From the cell containing the given text, extract its center point as (X, Y) coordinate. 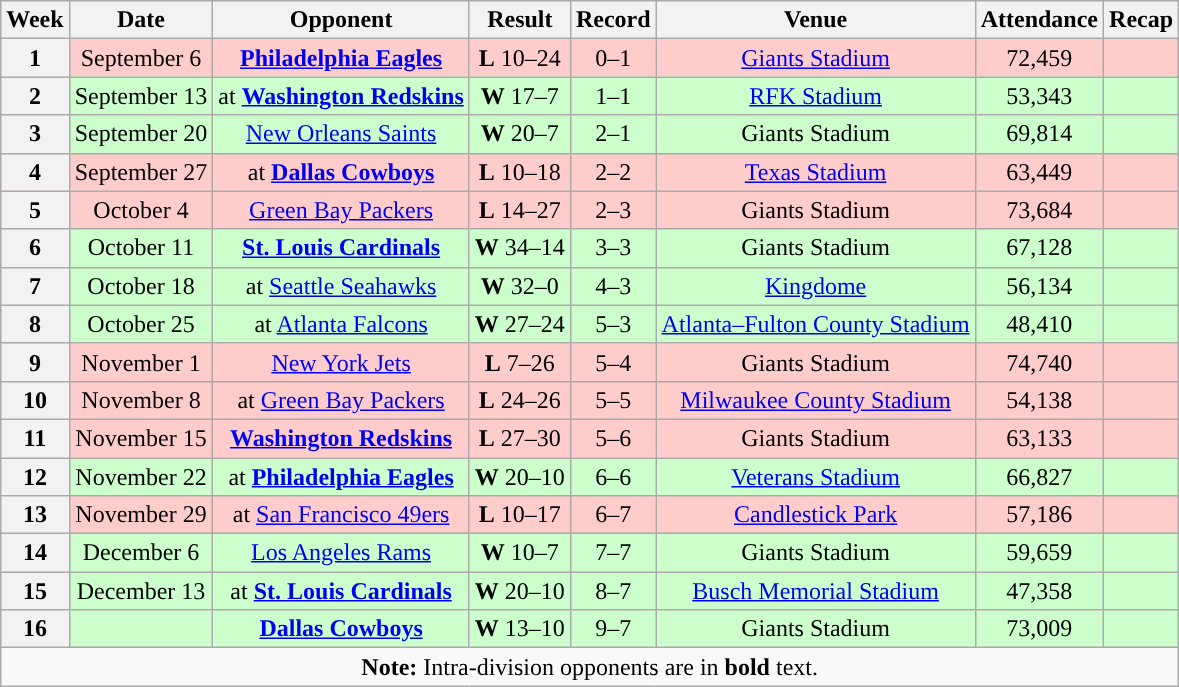
57,186 (1039, 515)
48,410 (1039, 324)
at Washington Redskins (341, 96)
Texas Stadium (816, 172)
Week (35, 20)
W 32–0 (520, 286)
5 (35, 210)
14 (35, 553)
W 27–24 (520, 324)
October 18 (141, 286)
November 8 (141, 400)
L 10–17 (520, 515)
New Orleans Saints (341, 134)
Atlanta–Fulton County Stadium (816, 324)
73,009 (1039, 629)
W 10–7 (520, 553)
Opponent (341, 20)
L 27–30 (520, 438)
Note: Intra-division opponents are in bold text. (590, 667)
2–3 (613, 210)
59,659 (1039, 553)
6–6 (613, 477)
November 1 (141, 362)
October 25 (141, 324)
September 6 (141, 58)
W 34–14 (520, 248)
Philadelphia Eagles (341, 58)
October 4 (141, 210)
5–5 (613, 400)
Dallas Cowboys (341, 629)
8 (35, 324)
2–2 (613, 172)
L 10–18 (520, 172)
Venue (816, 20)
67,128 (1039, 248)
6–7 (613, 515)
0–1 (613, 58)
at Green Bay Packers (341, 400)
6 (35, 248)
4 (35, 172)
December 13 (141, 591)
2 (35, 96)
November 22 (141, 477)
3–3 (613, 248)
11 (35, 438)
Milwaukee County Stadium (816, 400)
Record (613, 20)
16 (35, 629)
Recap (1142, 20)
9–7 (613, 629)
73,684 (1039, 210)
November 29 (141, 515)
Green Bay Packers (341, 210)
Los Angeles Rams (341, 553)
at Seattle Seahawks (341, 286)
2–1 (613, 134)
L 10–24 (520, 58)
at Philadelphia Eagles (341, 477)
September 27 (141, 172)
47,358 (1039, 591)
St. Louis Cardinals (341, 248)
12 (35, 477)
RFK Stadium (816, 96)
53,343 (1039, 96)
1 (35, 58)
at St. Louis Cardinals (341, 591)
5–3 (613, 324)
5–4 (613, 362)
13 (35, 515)
56,134 (1039, 286)
New York Jets (341, 362)
November 15 (141, 438)
4–3 (613, 286)
L 24–26 (520, 400)
at Atlanta Falcons (341, 324)
10 (35, 400)
63,133 (1039, 438)
9 (35, 362)
October 11 (141, 248)
Washington Redskins (341, 438)
7 (35, 286)
Date (141, 20)
Result (520, 20)
15 (35, 591)
September 13 (141, 96)
63,449 (1039, 172)
7–7 (613, 553)
Attendance (1039, 20)
66,827 (1039, 477)
W 17–7 (520, 96)
September 20 (141, 134)
1–1 (613, 96)
December 6 (141, 553)
L 14–27 (520, 210)
L 7–26 (520, 362)
W 13–10 (520, 629)
5–6 (613, 438)
Candlestick Park (816, 515)
8–7 (613, 591)
Veterans Stadium (816, 477)
Busch Memorial Stadium (816, 591)
W 20–7 (520, 134)
at San Francisco 49ers (341, 515)
69,814 (1039, 134)
Kingdome (816, 286)
72,459 (1039, 58)
74,740 (1039, 362)
54,138 (1039, 400)
3 (35, 134)
at Dallas Cowboys (341, 172)
